Extract the (x, y) coordinate from the center of the cell holding the provided text.  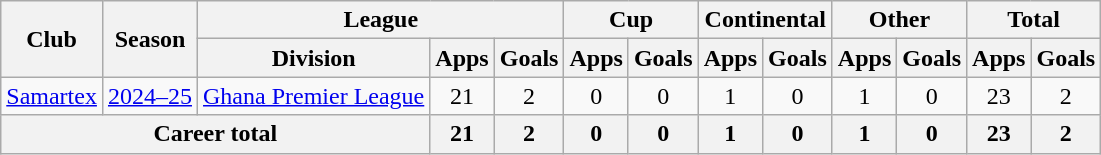
Total (1034, 20)
Samartex (52, 96)
Division (314, 58)
Ghana Premier League (314, 96)
2024–25 (150, 96)
Other (899, 20)
Career total (216, 134)
Cup (631, 20)
Continental (765, 20)
Season (150, 39)
League (381, 20)
Club (52, 39)
